Capture the cell that displays the provided text and extract its (X, Y) central coordinate. 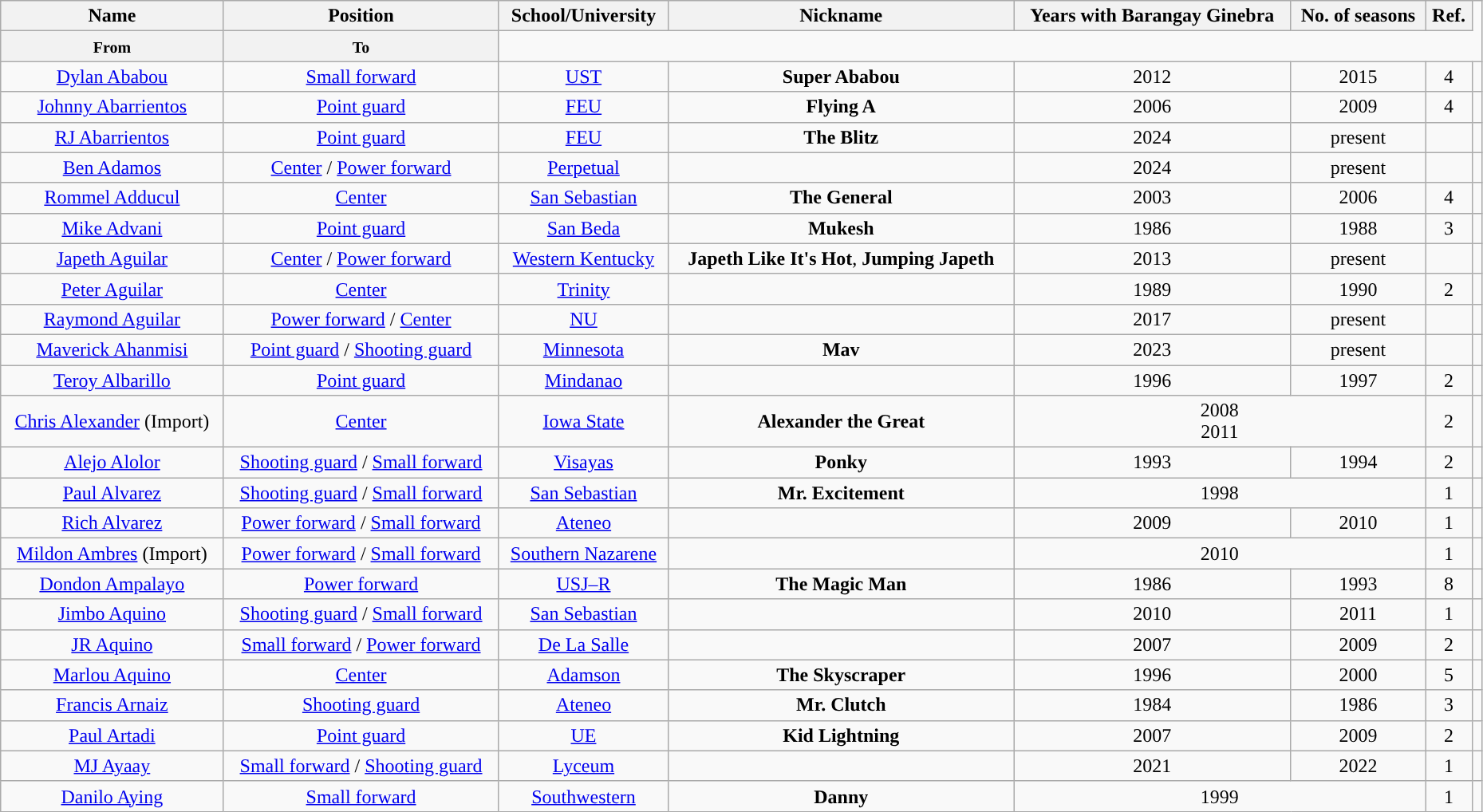
1999 (1220, 796)
Paul Alvarez (112, 493)
2003 (1152, 198)
Ref. (1449, 16)
Kid Lightning (841, 735)
2015 (1358, 77)
Point guard / Shooting guard (361, 349)
The Magic Man (841, 584)
San Beda (584, 228)
Flying A (841, 107)
8 (1449, 584)
UE (584, 735)
Trinity (584, 289)
1994 (1358, 463)
UST (584, 77)
Raymond Aguilar (112, 319)
Mike Advani (112, 228)
Teroy Albarillo (112, 380)
USJ–R (584, 584)
Mildon Ambres (Import) (112, 554)
Small forward / Power forward (361, 644)
2017 (1152, 319)
20082011 (1220, 421)
Jimbo Aquino (112, 614)
Japeth Like It's Hot, Jumping Japeth (841, 258)
Alejo Alolor (112, 463)
Name (112, 16)
Western Kentucky (584, 258)
2011 (1358, 614)
Power forward (361, 584)
Danilo Aying (112, 796)
2012 (1152, 77)
Position (361, 16)
1988 (1358, 228)
1984 (1152, 705)
Peter Aguilar (112, 289)
2023 (1152, 349)
Johnny Abarrientos (112, 107)
Mr. Clutch (841, 705)
Paul Artadi (112, 735)
Lyceum (584, 766)
Dylan Ababou (112, 77)
Years with Barangay Ginebra (1152, 16)
2000 (1358, 675)
Small forward / Shooting guard (361, 766)
Iowa State (584, 421)
Rommel Adducul (112, 198)
2022 (1358, 766)
2013 (1152, 258)
JR Aquino (112, 644)
Ponky (841, 463)
Ben Adamos (112, 168)
Shooting guard (361, 705)
Mukesh (841, 228)
1989 (1152, 289)
Rich Alvarez (112, 523)
1990 (1358, 289)
De La Salle (584, 644)
No. of seasons (1358, 16)
The Skyscraper (841, 675)
Mav (841, 349)
Southern Nazarene (584, 554)
Japeth Aguilar (112, 258)
Perpetual (584, 168)
Danny (841, 796)
2021 (1152, 766)
Alexander the Great (841, 421)
Dondon Ampalayo (112, 584)
Mr. Excitement (841, 493)
The General (841, 198)
From (112, 46)
To (361, 46)
Visayas (584, 463)
1997 (1358, 380)
The Blitz (841, 137)
Adamson (584, 675)
5 (1449, 675)
Power forward / Center (361, 319)
Mindanao (584, 380)
NU (584, 319)
School/University (584, 16)
MJ Ayaay (112, 766)
Nickname (841, 16)
Minnesota (584, 349)
Marlou Aquino (112, 675)
RJ Abarrientos (112, 137)
Maverick Ahanmisi (112, 349)
Chris Alexander (Import) (112, 421)
1998 (1220, 493)
Southwestern (584, 796)
Francis Arnaiz (112, 705)
Super Ababou (841, 77)
